Find where the given text appears and provide that cell's center as [x, y] coordinate. 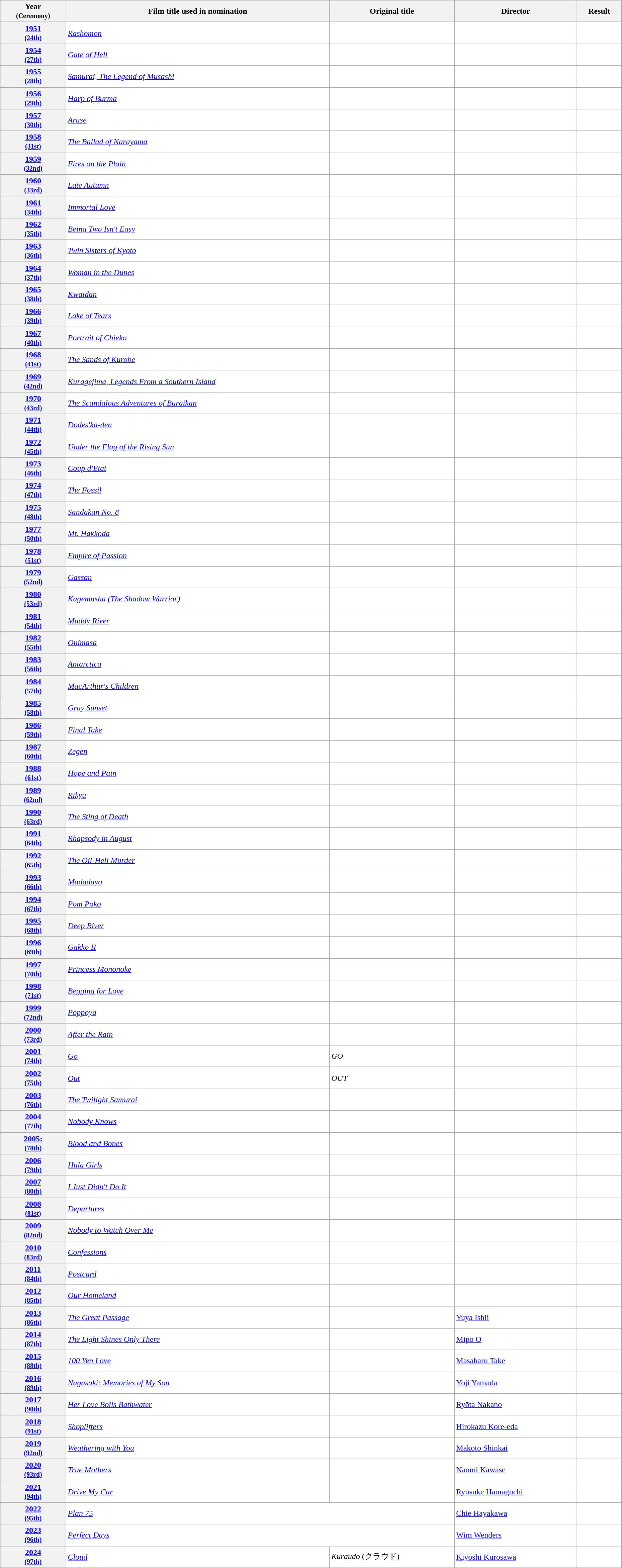
2024(97th) [33, 1557]
Mipo O [516, 1339]
MacArthur's Children [198, 686]
OUT [392, 1078]
Portrait of Chieko [198, 338]
2011(84th) [33, 1274]
1971(44th) [33, 425]
2016(89th) [33, 1383]
Empire of Passion [198, 555]
Hirokazu Kore-eda [516, 1426]
Out [198, 1078]
Director [516, 11]
1984(57th) [33, 686]
After the Rain [198, 1035]
Aruse [198, 120]
1979(52nd) [33, 577]
1961(34th) [33, 207]
1994(67th) [33, 903]
Sandakan No. 8 [198, 512]
Nobody Knows [198, 1122]
2023(96th) [33, 1535]
1951(24th) [33, 33]
Mt. Hakkoda [198, 533]
1973(46th) [33, 468]
Onimasa [198, 642]
1989(62nd) [33, 795]
Yoji Yamada [516, 1383]
The Twilight Samurai [198, 1100]
2010(83rd) [33, 1252]
True Mothers [198, 1470]
1975(48th) [33, 512]
Hula Girls [198, 1165]
1969(42nd) [33, 381]
1993(66th) [33, 882]
The Scandalous Adventures of Buraikan [198, 403]
1986(59th) [33, 729]
Gate of Hell [198, 55]
1982(55th) [33, 642]
1983(56th) [33, 665]
Naomi Kawase [516, 1470]
1985(58th) [33, 708]
1998(71st) [33, 991]
Kwaidan [198, 294]
Final Take [198, 729]
1955(28th) [33, 76]
Masaharu Take [516, 1361]
Blood and Bones [198, 1143]
1959(32nd) [33, 163]
2004(77th) [33, 1122]
1988(61st) [33, 773]
1990(63rd) [33, 816]
1966(39th) [33, 316]
Kuragejima, Legends From a Southern Island [198, 381]
Ryusuke Hamaguchi [516, 1492]
2021(94th) [33, 1492]
1958(31st) [33, 142]
1996(69th) [33, 947]
Fires on the Plain [198, 163]
The Oil-Hell Murder [198, 860]
Begging for Love [198, 991]
Poppoya [198, 1013]
2005:(78th) [33, 1143]
Pom Poko [198, 903]
1974(47th) [33, 490]
1962(35th) [33, 229]
I Just Didn't Do It [198, 1187]
2015(88th) [33, 1361]
1960(33rd) [33, 185]
1967(40th) [33, 338]
2018(91st) [33, 1426]
2019(92nd) [33, 1448]
The Sands of Kurobe [198, 359]
Plan 75 [260, 1513]
Rikyu [198, 795]
2017(90th) [33, 1405]
2006(79th) [33, 1165]
2022(95th) [33, 1513]
Late Autumn [198, 185]
1991(64th) [33, 839]
Year(Ceremony) [33, 11]
Cloud [198, 1557]
Hope and Pain [198, 773]
Being Two Isn't Easy [198, 229]
Gakko II [198, 947]
1964(37th) [33, 272]
Rhapsody in August [198, 839]
Nagasaki: Memories of My Son [198, 1383]
2008(81st) [33, 1209]
Result [599, 11]
1954(27th) [33, 55]
100 Yen Love [198, 1361]
2001(74th) [33, 1056]
Departures [198, 1209]
1992(65th) [33, 860]
1987(60th) [33, 752]
Madadayo [198, 882]
Dodes'ka-den [198, 425]
Wim Wenders [516, 1535]
Kuraudo (クラウド) [392, 1557]
The Ballad of Narayama [198, 142]
Film title used in nomination [198, 11]
GO [392, 1056]
2020(93rd) [33, 1470]
1995(68th) [33, 926]
Nobody to Watch Over Me [198, 1230]
Original title [392, 11]
Weathering with You [198, 1448]
Go [198, 1056]
2012(85th) [33, 1296]
Ryōta Nakano [516, 1405]
2013(86th) [33, 1317]
1997(70th) [33, 969]
1980(53rd) [33, 599]
1970(43rd) [33, 403]
Postcard [198, 1274]
Kagemusha (The Shadow Warrior) [198, 599]
Our Homeland [198, 1296]
Makoto Shinkai [516, 1448]
1956(29th) [33, 98]
Muddy River [198, 620]
Rashomon [198, 33]
2002(75th) [33, 1078]
1968(41st) [33, 359]
Drive My Car [198, 1492]
Shoplifters [198, 1426]
Antarctica [198, 665]
Kiyoshi Kurosawa [516, 1557]
1981(54th) [33, 620]
Under the Flag of the Rising Sun [198, 446]
Deep River [198, 926]
2014(87th) [33, 1339]
The Sting of Death [198, 816]
1957(30th) [33, 120]
Zegen [198, 752]
Twin Sisters of Kyoto [198, 250]
The Light Shines Only There [198, 1339]
Perfect Days [260, 1535]
1965(38th) [33, 294]
Chie Hayakawa [516, 1513]
2009(82nd) [33, 1230]
Lake of Tears [198, 316]
1963(36th) [33, 250]
Yuya Ishii [516, 1317]
The Fossil [198, 490]
Gray Sunset [198, 708]
1972(45th) [33, 446]
1977(50th) [33, 533]
The Great Passage [198, 1317]
Princess Mononoke [198, 969]
2007(80th) [33, 1187]
Harp of Burma [198, 98]
Samurai, The Legend of Musashi [198, 76]
Coup d'Etat [198, 468]
Gassan [198, 577]
2003(76th) [33, 1100]
Confessions [198, 1252]
Immortal Love [198, 207]
2000(73rd) [33, 1035]
1978(51st) [33, 555]
Woman in the Dunes [198, 272]
1999(72nd) [33, 1013]
Her Love Boils Bathwater [198, 1405]
